Return the (x, y) coordinate for the center point of the cell that contains the specified text.  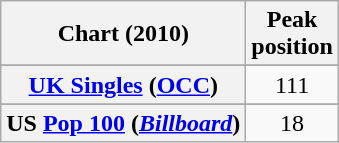
US Pop 100 (Billboard) (124, 123)
18 (292, 123)
111 (292, 85)
UK Singles (OCC) (124, 85)
Peakposition (292, 34)
Chart (2010) (124, 34)
